Pinpoint the cell where the given text exists, returning its (x, y) midpoint coordinate. 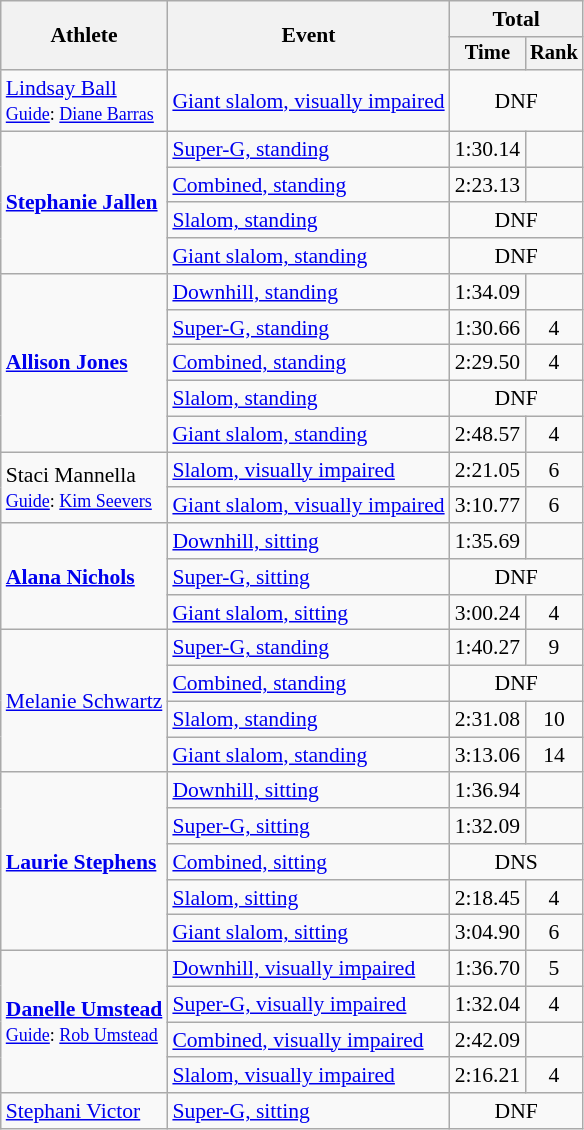
Stephani Victor (84, 1111)
Event (308, 36)
Downhill, standing (308, 292)
2:31.08 (488, 720)
Time (488, 54)
1:36.94 (488, 791)
Lindsay BallGuide: Diane Barras (84, 100)
1:35.69 (488, 541)
Alana Nichols (84, 576)
2:42.09 (488, 1040)
Downhill, visually impaired (308, 969)
1:30.14 (488, 150)
Slalom, sitting (308, 898)
2:21.05 (488, 470)
1:32.04 (488, 1005)
9 (554, 648)
Combined, visually impaired (308, 1040)
5 (554, 969)
2:16.21 (488, 1076)
1:34.09 (488, 292)
Allison Jones (84, 363)
1:40.27 (488, 648)
2:18.45 (488, 898)
3:00.24 (488, 613)
Laurie Stephens (84, 862)
2:48.57 (488, 435)
Athlete (84, 36)
3:13.06 (488, 755)
Total (516, 19)
Stephanie Jallen (84, 203)
10 (554, 720)
2:29.50 (488, 363)
1:30.66 (488, 328)
Super-G, visually impaired (308, 1005)
DNS (516, 862)
2:23.13 (488, 185)
1:36.70 (488, 969)
3:10.77 (488, 506)
Melanie Schwartz (84, 701)
3:04.90 (488, 933)
14 (554, 755)
Danelle UmsteadGuide: Rob Umstead (84, 1022)
Combined, sitting (308, 862)
1:32.09 (488, 826)
Staci MannellaGuide: Kim Seevers (84, 488)
Rank (554, 54)
